Find where the given text appears and provide that cell's center as [X, Y] coordinate. 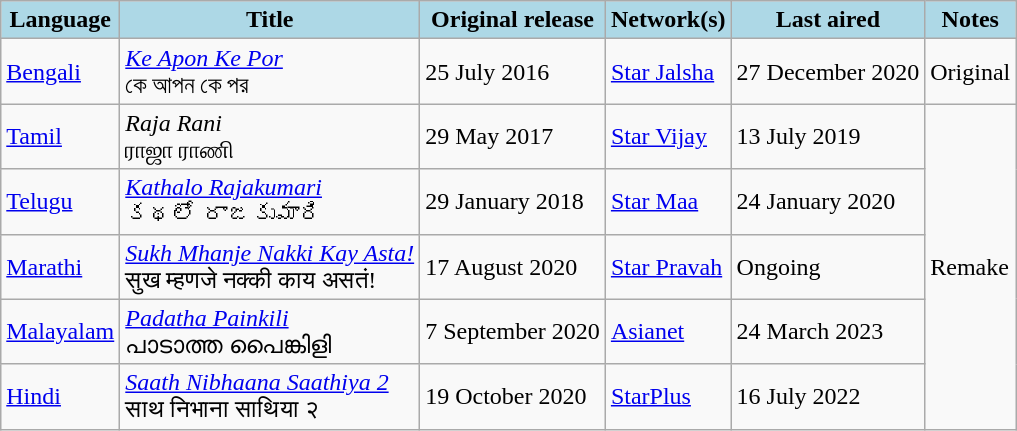
Marathi [60, 266]
Ongoing [828, 266]
Telugu [60, 202]
13 July 2019 [828, 136]
27 December 2020 [828, 72]
Sukh Mhanje Nakki Kay Asta! सुख म्हणजे नक्की काय असतं! [270, 266]
Notes [970, 20]
Star Maa [668, 202]
Ke Apon Ke Por কে আপন কে পর [270, 72]
Star Pravah [668, 266]
Language [60, 20]
16 July 2022 [828, 396]
19 October 2020 [513, 396]
24 January 2020 [828, 202]
Kathalo Rajakumari కథలో రాజకుమారి [270, 202]
Last aired [828, 20]
24 March 2023 [828, 332]
17 August 2020 [513, 266]
7 September 2020 [513, 332]
Title [270, 20]
29 January 2018 [513, 202]
Malayalam [60, 332]
25 July 2016 [513, 72]
Raja Rani ராஜா ராணி [270, 136]
Saath Nibhaana Saathiya 2 साथ निभाना साथिया २ [270, 396]
Padatha Painkili പാടാത്ത പൈങ്കിളി [270, 332]
Bengali [60, 72]
Remake [970, 266]
Original release [513, 20]
Star Jalsha [668, 72]
Tamil [60, 136]
Network(s) [668, 20]
Hindi [60, 396]
Original [970, 72]
Asianet [668, 332]
StarPlus [668, 396]
29 May 2017 [513, 136]
Star Vijay [668, 136]
